Pinpoint the cell where the given text exists, returning its [x, y] midpoint coordinate. 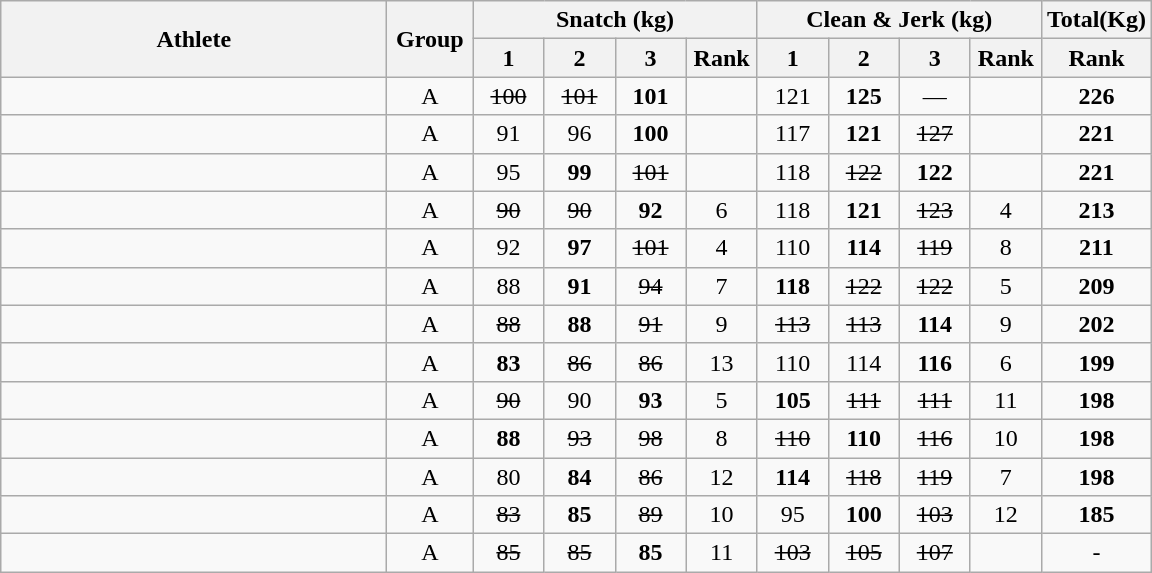
209 [1096, 286]
213 [1096, 210]
94 [650, 286]
98 [650, 438]
99 [580, 172]
Group [430, 39]
97 [580, 248]
- [1096, 553]
80 [508, 477]
Snatch (kg) [615, 20]
89 [650, 515]
Total(Kg) [1096, 20]
125 [864, 96]
107 [934, 553]
127 [934, 134]
123 [934, 210]
202 [1096, 324]
— [934, 96]
185 [1096, 515]
226 [1096, 96]
Clean & Jerk (kg) [899, 20]
Athlete [194, 39]
96 [580, 134]
117 [792, 134]
211 [1096, 248]
13 [722, 362]
84 [580, 477]
199 [1096, 362]
